Detect which cell encompasses the target text, then output its [X, Y] center coordinate. 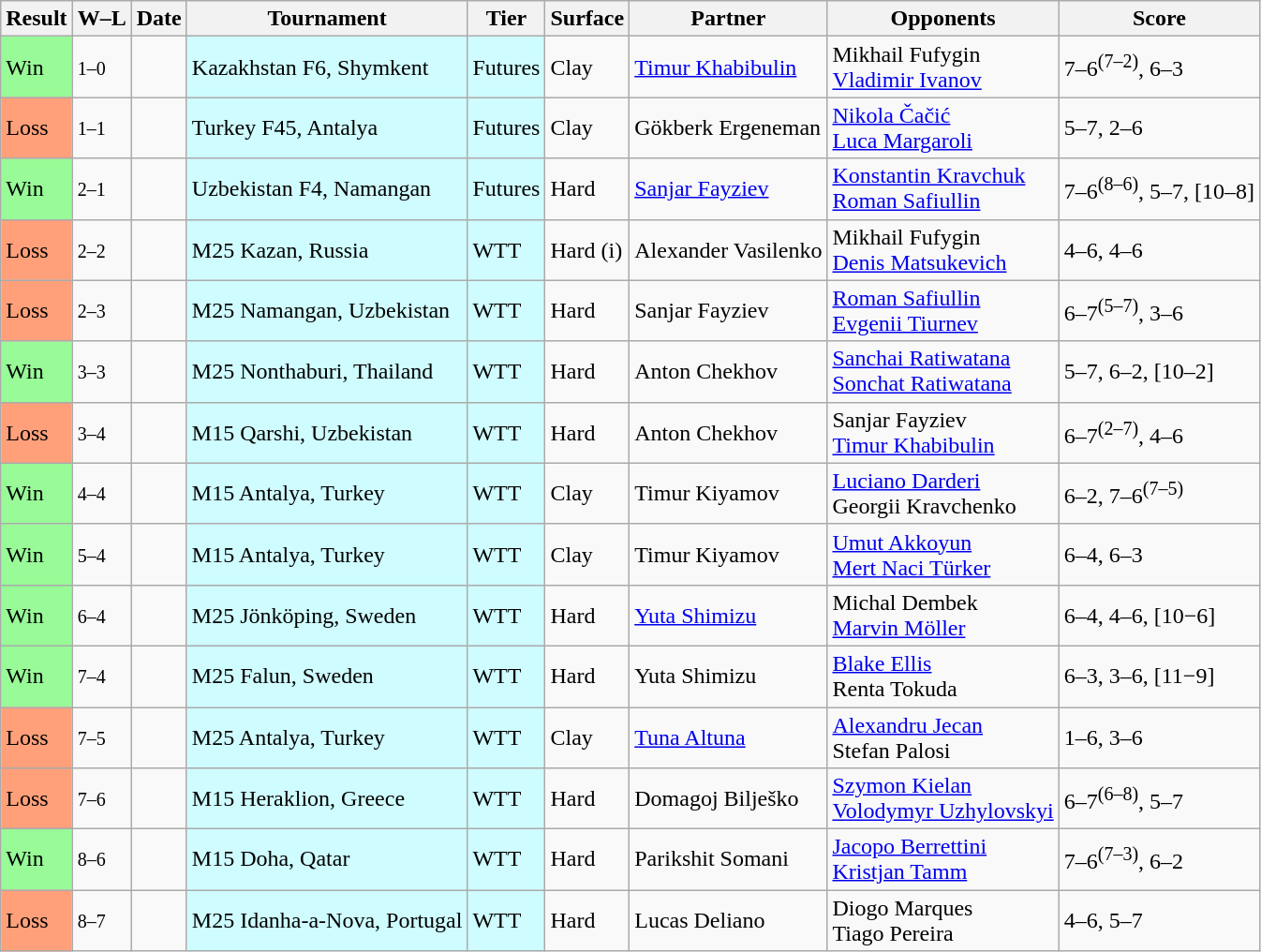
5–4 [101, 555]
Gökberk Ergeneman [729, 127]
6–4, 6–3 [1159, 555]
2–1 [101, 189]
1–0 [101, 67]
M25 Jönköping, Sweden [327, 615]
Tier [506, 19]
2–3 [101, 311]
M25 Namangan, Uzbekistan [327, 311]
Result [37, 19]
7–5 [101, 736]
M25 Nonthaburi, Thailand [327, 371]
Blake Ellis Renta Tokuda [942, 677]
Umut Akkoyun Mert Naci Türker [942, 555]
M25 Idanha-a-Nova, Portugal [327, 920]
6–7(5–7), 3–6 [1159, 311]
7–6(8–6), 5–7, [10–8] [1159, 189]
7–6(7–3), 6–2 [1159, 860]
5–7, 2–6 [1159, 127]
Date [159, 19]
Lucas Deliano [729, 920]
M25 Kazan, Russia [327, 249]
M15 Heraklion, Greece [327, 798]
Konstantin Kravchuk Roman Safiullin [942, 189]
Turkey F45, Antalya [327, 127]
7–6(7–2), 6–3 [1159, 67]
1–1 [101, 127]
3–3 [101, 371]
M25 Falun, Sweden [327, 677]
Surface [587, 19]
6–7(2–7), 4–6 [1159, 433]
Mikhail Fufygin Vladimir Ivanov [942, 67]
6–4 [101, 615]
Alexandru Jecan Stefan Palosi [942, 736]
5–7, 6–2, [10–2] [1159, 371]
6–2, 7–6(7–5) [1159, 493]
M25 Antalya, Turkey [327, 736]
Nikola Čačić Luca Margaroli [942, 127]
W–L [101, 19]
Szymon Kielan Volodymyr Uzhylovskyi [942, 798]
Luciano Darderi Georgii Kravchenko [942, 493]
8–6 [101, 860]
Timur Khabibulin [729, 67]
Opponents [942, 19]
Kazakhstan F6, Shymkent [327, 67]
Tournament [327, 19]
6–4, 4–6, [10−6] [1159, 615]
2–2 [101, 249]
Domagoj Bilješko [729, 798]
1–6, 3–6 [1159, 736]
6–7(6–8), 5–7 [1159, 798]
Jacopo Berrettini Kristjan Tamm [942, 860]
8–7 [101, 920]
7–6 [101, 798]
Hard (i) [587, 249]
Uzbekistan F4, Namangan [327, 189]
M15 Doha, Qatar [327, 860]
7–4 [101, 677]
4–4 [101, 493]
Mikhail Fufygin Denis Matsukevich [942, 249]
Parikshit Somani [729, 860]
Score [1159, 19]
M15 Qarshi, Uzbekistan [327, 433]
4–6, 4–6 [1159, 249]
Tuna Altuna [729, 736]
Michal Dembek Marvin Möller [942, 615]
Sanjar Fayziev Timur Khabibulin [942, 433]
4–6, 5–7 [1159, 920]
6–3, 3–6, [11−9] [1159, 677]
3–4 [101, 433]
Partner [729, 19]
Alexander Vasilenko [729, 249]
Sanchai Ratiwatana Sonchat Ratiwatana [942, 371]
Roman Safiullin Evgenii Tiurnev [942, 311]
Diogo Marques Tiago Pereira [942, 920]
